Search for the cell housing the specified text and yield its (x, y) center coordinate. 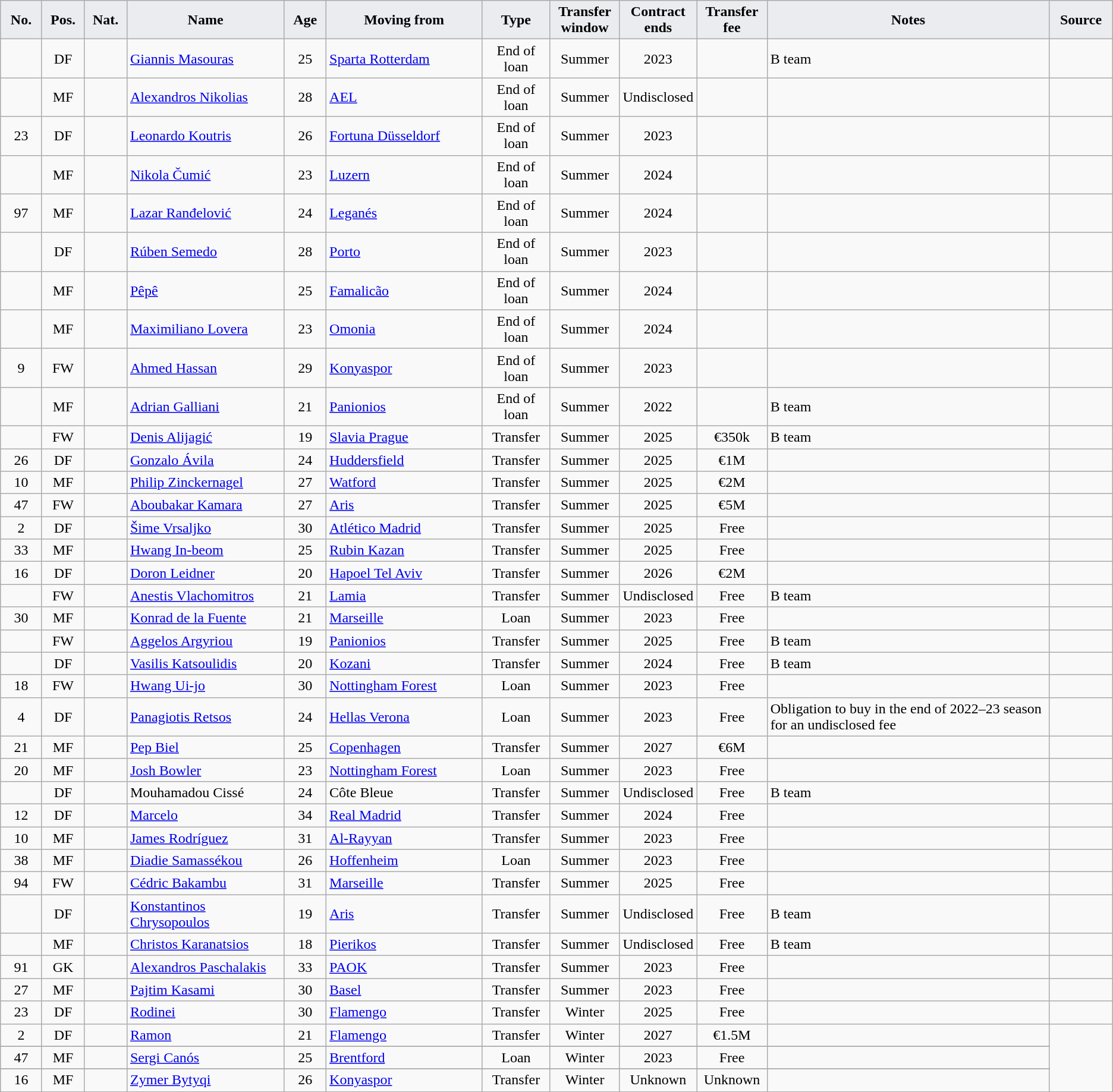
9 (21, 367)
Hwang Ui-jo (205, 686)
Age (306, 20)
Kozani (404, 663)
38 (21, 861)
Source (1081, 20)
Obligation to buy in the end of 2022–23 season for an undisclosed fee (908, 717)
Slavia Prague (404, 437)
Copenhagen (404, 747)
Josh Bowler (205, 770)
Doron Leidner (205, 573)
Brentford (404, 1058)
Luzern (404, 175)
Philip Zinckernagel (205, 483)
AEL (404, 97)
Atlético Madrid (404, 528)
Hwang In-beom (205, 550)
Panagiotis Retsos (205, 717)
Pos. (63, 20)
Aggelos Argyriou (205, 641)
Maximiliano Lovera (205, 329)
€5M (732, 505)
4 (21, 717)
Hapoel Tel Aviv (404, 573)
Name (205, 20)
Contract ends (658, 20)
€1M (732, 460)
James Rodríguez (205, 838)
Hellas Verona (404, 717)
Konstantinos Chrysopoulos (205, 914)
Leonardo Koutris (205, 136)
Mouhamadou Cissé (205, 792)
Giannis Masouras (205, 58)
Lazar Ranđelović (205, 213)
94 (21, 883)
Rodinei (205, 1012)
Gonzalo Ávila (205, 460)
34 (306, 815)
91 (21, 967)
€350k (732, 437)
Omonia (404, 329)
Zymer Bytyqi (205, 1080)
Watford (404, 483)
Al-Rayyan (404, 838)
Pep Biel (205, 747)
Fortuna Düsseldorf (404, 136)
Alexandros Nikolias (205, 97)
PAOK (404, 967)
Aboubakar Kamara (205, 505)
2026 (658, 573)
Rubin Kazan (404, 550)
Côte Bleue (404, 792)
Hoffenheim (404, 861)
Basel (404, 990)
€6M (732, 747)
Christos Karanatsios (205, 945)
12 (21, 815)
Huddersfield (404, 460)
Rúben Semedo (205, 252)
Pêpê (205, 290)
Diadie Samassékou (205, 861)
Porto (404, 252)
Sergi Canós (205, 1058)
€1.5M (732, 1035)
97 (21, 213)
Νο. (21, 20)
Marcelo (205, 815)
GK (63, 967)
Real Madrid (404, 815)
Ahmed Hassan (205, 367)
Šime Vrsaljko (205, 528)
Transfer fee (732, 20)
Leganés (404, 213)
Type (516, 20)
Adrian Galliani (205, 407)
Moving from (404, 20)
Notes (908, 20)
29 (306, 367)
Nat. (106, 20)
Anestis Vlachomitros (205, 596)
Pierikos (404, 945)
Vasilis Katsoulidis (205, 663)
2022 (658, 407)
Nikola Čumić (205, 175)
Cédric Bakambu (205, 883)
Transfer window (585, 20)
Ramon (205, 1035)
Pajtim Kasami (205, 990)
Sparta Rotterdam (404, 58)
Alexandros Paschalakis (205, 967)
Famalicão (404, 290)
Denis Alijagić (205, 437)
Lamia (404, 596)
Konrad de la Fuente (205, 618)
